Pinpoint the cell where the given text exists, returning its [x, y] midpoint coordinate. 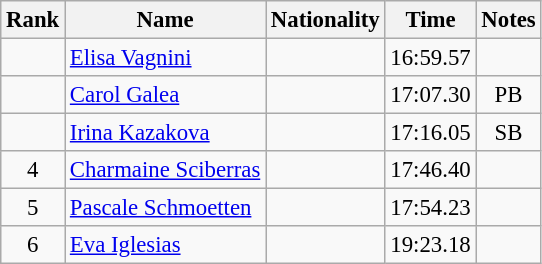
5 [33, 208]
Time [430, 20]
19:23.18 [430, 245]
SB [508, 133]
Notes [508, 20]
6 [33, 245]
17:07.30 [430, 95]
Nationality [326, 20]
Eva Iglesias [166, 245]
4 [33, 170]
Rank [33, 20]
Carol Galea [166, 95]
17:16.05 [430, 133]
17:46.40 [430, 170]
Charmaine Sciberras [166, 170]
Elisa Vagnini [166, 58]
16:59.57 [430, 58]
Pascale Schmoetten [166, 208]
17:54.23 [430, 208]
PB [508, 95]
Irina Kazakova [166, 133]
Name [166, 20]
